Locate the cell with the specified text and output its [X, Y] center coordinate. 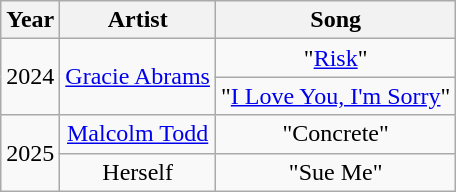
Song [335, 20]
Artist [138, 20]
Malcolm Todd [138, 134]
"Concrete" [335, 134]
Herself [138, 172]
2025 [30, 153]
Gracie Abrams [138, 77]
2024 [30, 77]
"I Love You, I'm Sorry" [335, 96]
"Sue Me" [335, 172]
"Risk" [335, 58]
Year [30, 20]
